Locate the cell with the specified text and output its [x, y] center coordinate. 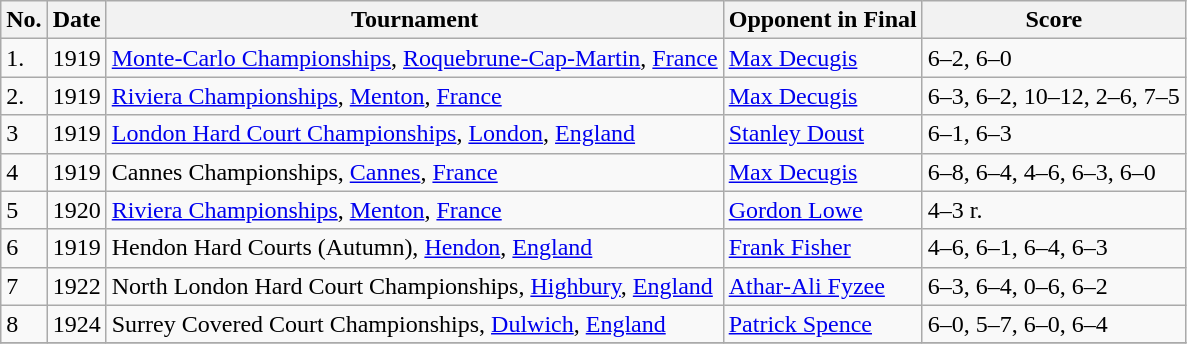
3 [24, 134]
Opponent in Final [822, 20]
Tournament [414, 20]
6–1, 6–3 [1054, 134]
6–8, 6–4, 4–6, 6–3, 6–0 [1054, 172]
Patrick Spence [822, 324]
6 [24, 248]
1. [24, 58]
6–0, 5–7, 6–0, 6–4 [1054, 324]
No. [24, 20]
4–6, 6–1, 6–4, 6–3 [1054, 248]
Stanley Doust [822, 134]
London Hard Court Championships, London, England [414, 134]
Surrey Covered Court Championships, Dulwich, England [414, 324]
Date [76, 20]
4–3 r. [1054, 210]
Score [1054, 20]
5 [24, 210]
6–2, 6–0 [1054, 58]
Frank Fisher [822, 248]
Cannes Championships, Cannes, France [414, 172]
Monte-Carlo Championships, Roquebrune-Cap-Martin, France [414, 58]
2. [24, 96]
6–3, 6–4, 0–6, 6–2 [1054, 286]
6–3, 6–2, 10–12, 2–6, 7–5 [1054, 96]
Gordon Lowe [822, 210]
8 [24, 324]
1922 [76, 286]
7 [24, 286]
1920 [76, 210]
1924 [76, 324]
4 [24, 172]
Athar-Ali Fyzee [822, 286]
Hendon Hard Courts (Autumn), Hendon, England [414, 248]
North London Hard Court Championships, Highbury, England [414, 286]
